Return (x, y) of the center of cell containing provided text 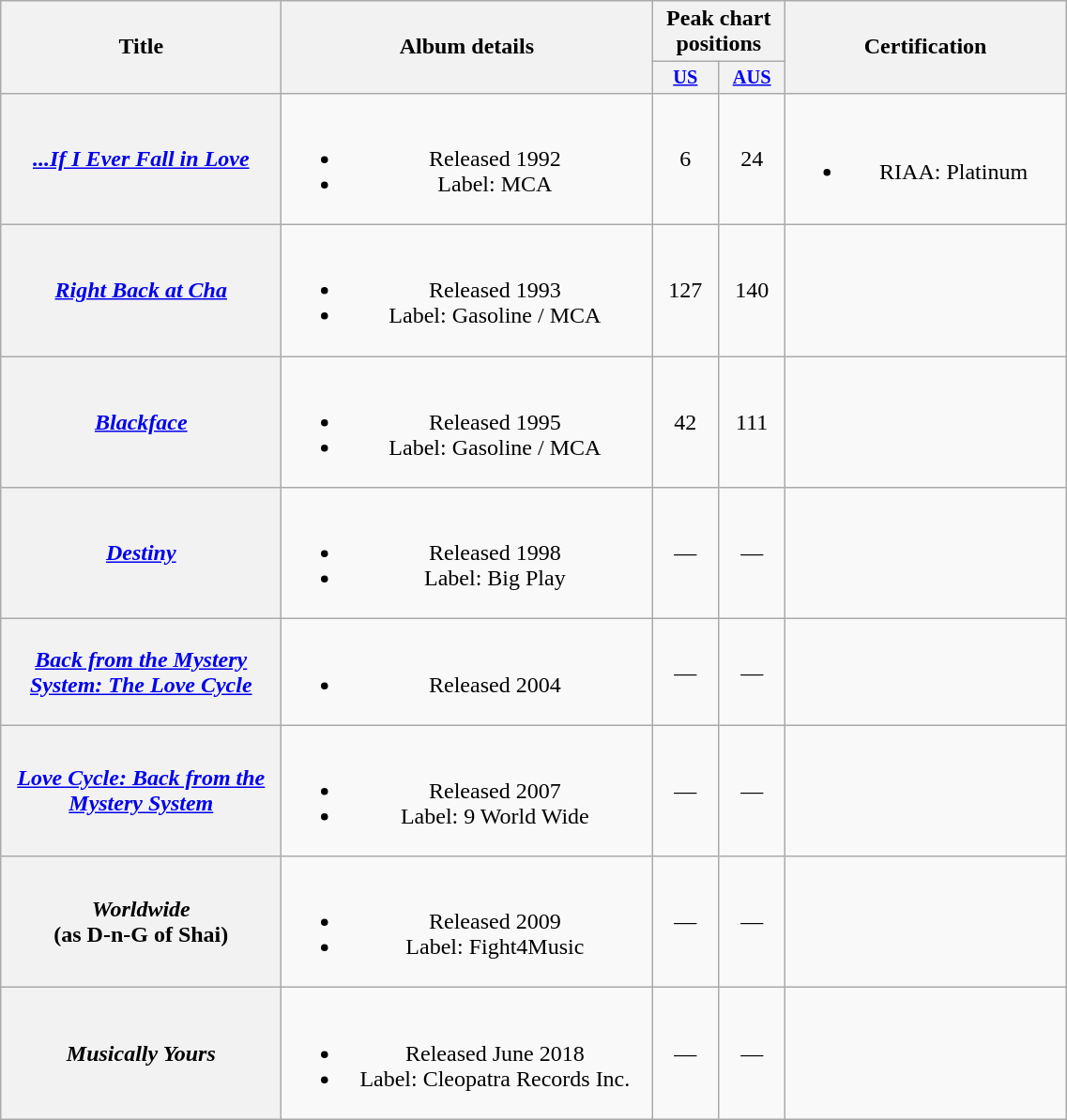
Right Back at Cha (141, 291)
140 (753, 291)
Released 2009Label: Fight4Music (467, 922)
127 (685, 291)
Certification (925, 47)
Destiny (141, 553)
Released June 2018Label: Cleopatra Records Inc. (467, 1053)
Peak chartpositions (719, 32)
US (685, 78)
Released 1992Label: MCA (467, 159)
Blackface (141, 422)
111 (753, 422)
Released 2007Label: 9 World Wide (467, 791)
AUS (753, 78)
Musically Yours (141, 1053)
Released 1993Label: Gasoline / MCA (467, 291)
Worldwide (as D-n-G of Shai) (141, 922)
Album details (467, 47)
Released 1995Label: Gasoline / MCA (467, 422)
Title (141, 47)
Love Cycle: Back from the Mystery System (141, 791)
Released 2004 (467, 672)
Back from the Mystery System: The Love Cycle (141, 672)
6 (685, 159)
RIAA: Platinum (925, 159)
42 (685, 422)
...If I Ever Fall in Love (141, 159)
24 (753, 159)
Released 1998Label: Big Play (467, 553)
